From the cell containing the given text, extract its center point as [X, Y] coordinate. 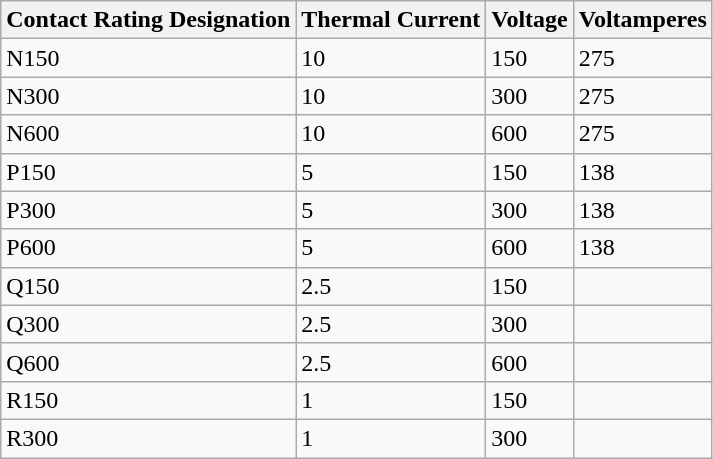
N150 [148, 58]
Q150 [148, 286]
Q300 [148, 324]
N600 [148, 134]
Voltage [530, 20]
N300 [148, 96]
P300 [148, 210]
R150 [148, 400]
P600 [148, 248]
P150 [148, 172]
Contact Rating Designation [148, 20]
R300 [148, 438]
Q600 [148, 362]
Voltamperes [642, 20]
Thermal Current [391, 20]
